Search for the cell housing the specified text and yield its [X, Y] center coordinate. 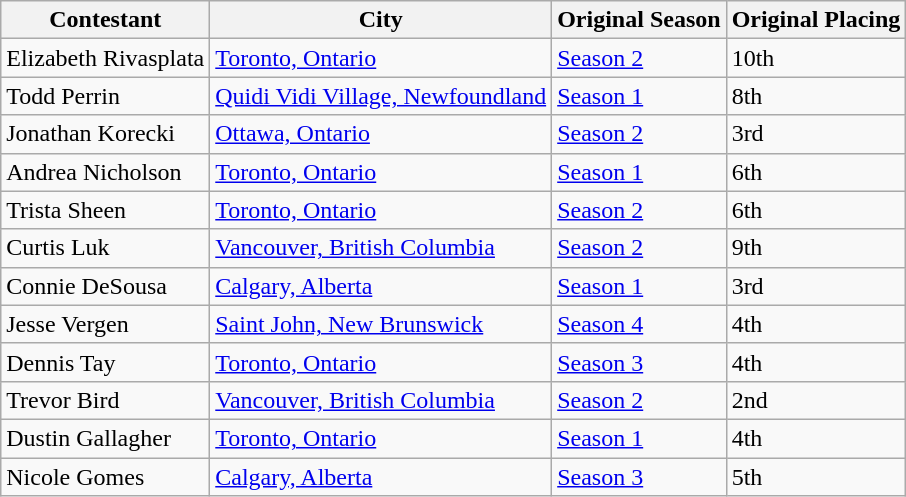
8th [816, 96]
Season 4 [639, 324]
9th [816, 248]
City [381, 20]
Dennis Tay [106, 362]
Jesse Vergen [106, 324]
Curtis Luk [106, 248]
Connie DeSousa [106, 286]
Jonathan Korecki [106, 134]
5th [816, 477]
Andrea Nicholson [106, 172]
Contestant [106, 20]
Trevor Bird [106, 400]
Trista Sheen [106, 210]
Saint John, New Brunswick [381, 324]
Elizabeth Rivasplata [106, 58]
Quidi Vidi Village, Newfoundland [381, 96]
2nd [816, 400]
Original Placing [816, 20]
10th [816, 58]
Dustin Gallagher [106, 438]
Original Season [639, 20]
Ottawa, Ontario [381, 134]
Todd Perrin [106, 96]
Nicole Gomes [106, 477]
